Provide the [X, Y] coordinate of the cell's center where the given text is located.  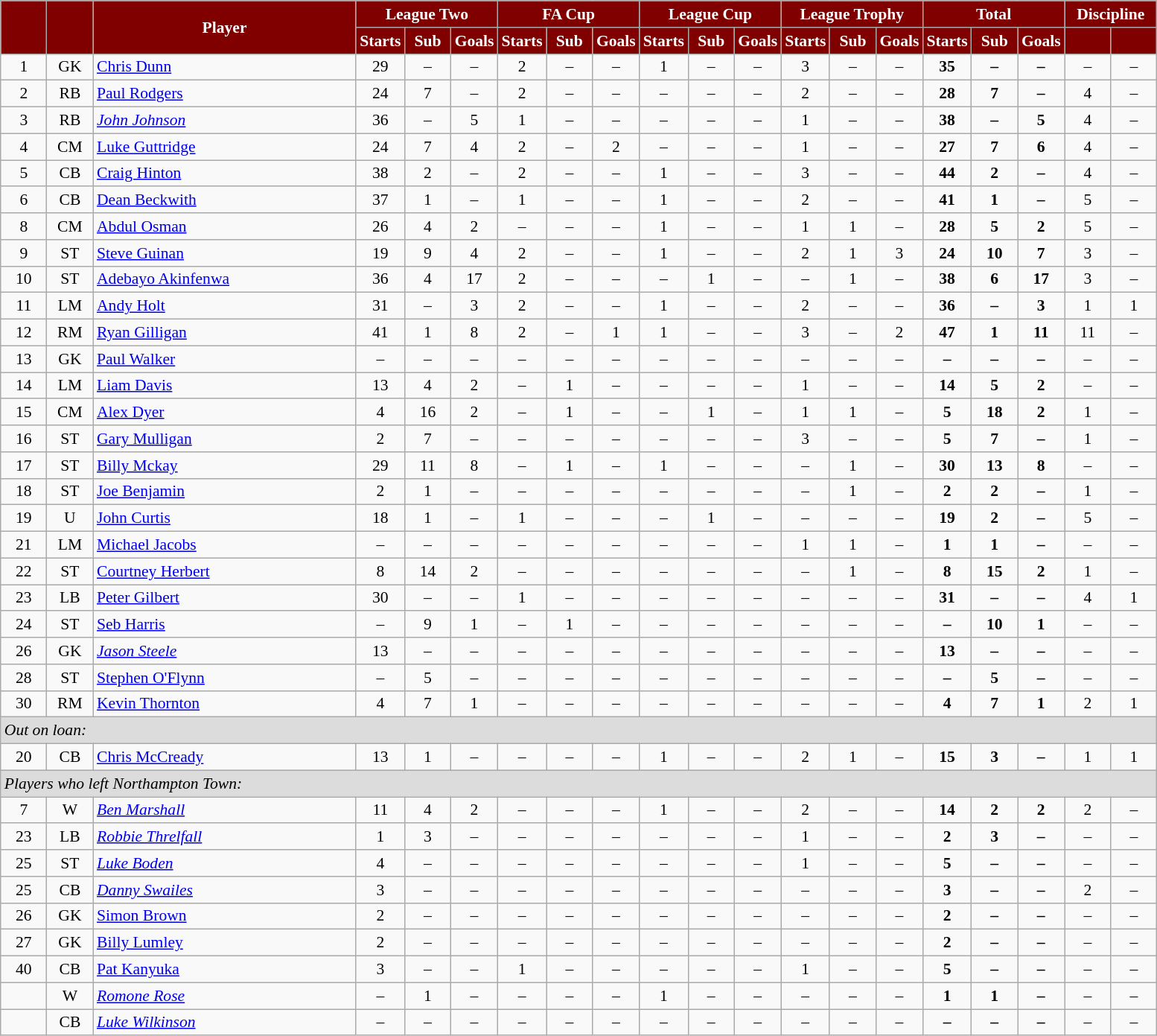
Craig Hinton [225, 174]
Chris McCready [225, 757]
Steve Guinan [225, 253]
Paul Walker [225, 359]
Pat Kanyuka [225, 970]
Players who left Northampton Town: [579, 784]
Luke Boden [225, 863]
John Curtis [225, 518]
League Two [427, 14]
Gary Mulligan [225, 439]
Billy Mckay [225, 465]
21 [24, 545]
John Johnson [225, 121]
Dean Beckwith [225, 200]
Chris Dunn [225, 67]
37 [380, 200]
U [70, 518]
Discipline [1111, 14]
Joe Benjamin [225, 492]
Player [225, 27]
Ryan Gilligan [225, 333]
Liam Davis [225, 386]
Stephen O'Flynn [225, 678]
League Trophy [852, 14]
Andy Holt [225, 306]
Kevin Thornton [225, 704]
Luke Wilkinson [225, 1023]
22 [24, 571]
35 [947, 67]
League Cup [710, 14]
FA Cup [568, 14]
Total [993, 14]
12 [24, 333]
Peter Gilbert [225, 598]
Courtney Herbert [225, 571]
20 [24, 757]
Abdul Osman [225, 226]
Luke Guttridge [225, 147]
Jason Steele [225, 651]
Michael Jacobs [225, 545]
Paul Rodgers [225, 94]
Simon Brown [225, 916]
47 [947, 333]
Seb Harris [225, 625]
Ben Marshall [225, 810]
40 [24, 970]
Out on loan: [579, 731]
Alex Dyer [225, 413]
Adebayo Akinfenwa [225, 279]
Danny Swailes [225, 890]
Robbie Threlfall [225, 837]
Romone Rose [225, 996]
Billy Lumley [225, 943]
44 [947, 174]
